Output the (X, Y) coordinate of the center of the cell containing the given text.  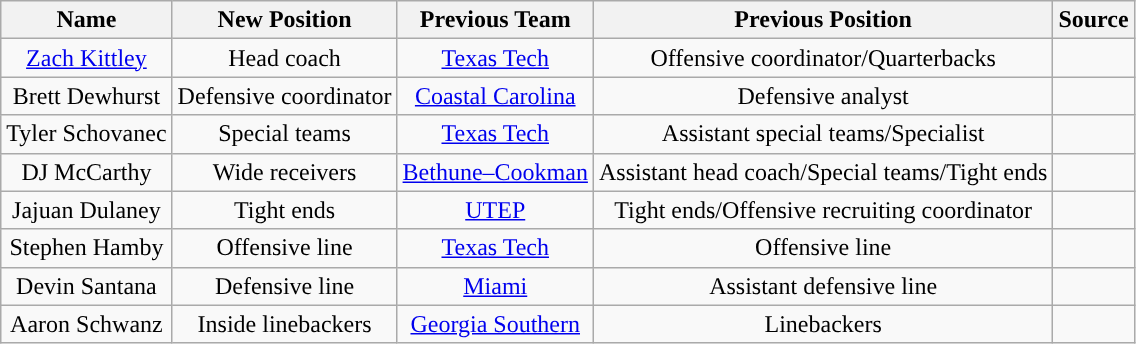
Bethune–Cookman (495, 172)
Devin Santana (86, 286)
Defensive analyst (822, 96)
Defensive coordinator (284, 96)
Previous Team (495, 20)
Defensive line (284, 286)
Inside linebackers (284, 324)
Miami (495, 286)
Tight ends (284, 210)
Zach Kittley (86, 58)
Jajuan Dulaney (86, 210)
Assistant head coach/Special teams/Tight ends (822, 172)
Stephen Hamby (86, 248)
Previous Position (822, 20)
Offensive coordinator/Quarterbacks (822, 58)
UTEP (495, 210)
Linebackers (822, 324)
Wide receivers (284, 172)
DJ McCarthy (86, 172)
Source (1094, 20)
Assistant special teams/Specialist (822, 134)
Name (86, 20)
Special teams (284, 134)
Aaron Schwanz (86, 324)
Assistant defensive line (822, 286)
Head coach (284, 58)
Tyler Schovanec (86, 134)
Georgia Southern (495, 324)
Tight ends/Offensive recruiting coordinator (822, 210)
Coastal Carolina (495, 96)
Brett Dewhurst (86, 96)
New Position (284, 20)
